From the cell containing the given text, extract its center point as [x, y] coordinate. 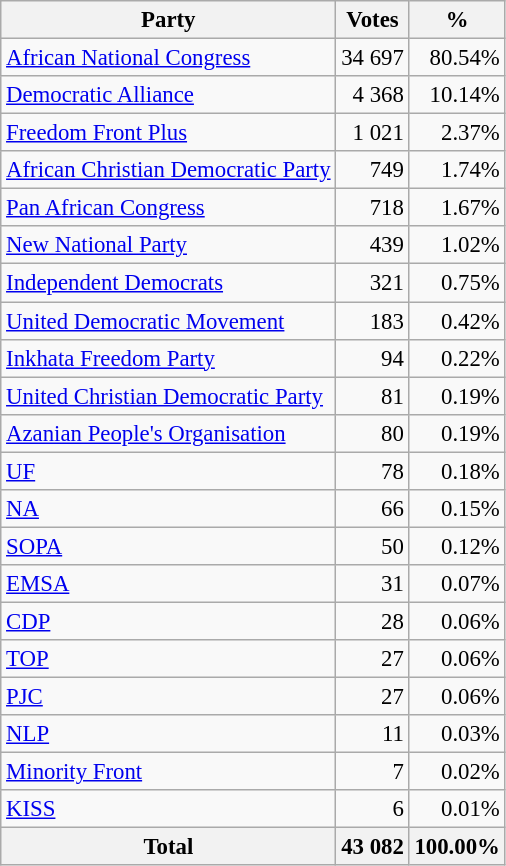
100.00% [457, 847]
183 [372, 321]
TOP [168, 659]
Pan African Congress [168, 208]
PJC [168, 697]
0.42% [457, 321]
4 368 [372, 95]
6 [372, 809]
439 [372, 245]
Freedom Front Plus [168, 133]
United Democratic Movement [168, 321]
2.37% [457, 133]
1.74% [457, 170]
0.18% [457, 471]
NLP [168, 734]
10.14% [457, 95]
Inkhata Freedom Party [168, 358]
50 [372, 546]
EMSA [168, 584]
0.12% [457, 546]
1 021 [372, 133]
11 [372, 734]
0.15% [457, 509]
80 [372, 433]
1.02% [457, 245]
0.02% [457, 772]
Party [168, 20]
321 [372, 283]
New National Party [168, 245]
31 [372, 584]
Votes [372, 20]
34 697 [372, 58]
Independent Democrats [168, 283]
94 [372, 358]
NA [168, 509]
0.01% [457, 809]
1.67% [457, 208]
SOPA [168, 546]
Democratic Alliance [168, 95]
Azanian People's Organisation [168, 433]
% [457, 20]
0.22% [457, 358]
Total [168, 847]
78 [372, 471]
KISS [168, 809]
7 [372, 772]
UF [168, 471]
United Christian Democratic Party [168, 396]
0.07% [457, 584]
0.03% [457, 734]
Minority Front [168, 772]
749 [372, 170]
0.75% [457, 283]
28 [372, 621]
CDP [168, 621]
80.54% [457, 58]
43 082 [372, 847]
African Christian Democratic Party [168, 170]
African National Congress [168, 58]
718 [372, 208]
66 [372, 509]
81 [372, 396]
